Find where the given text appears and provide that cell's center as [x, y] coordinate. 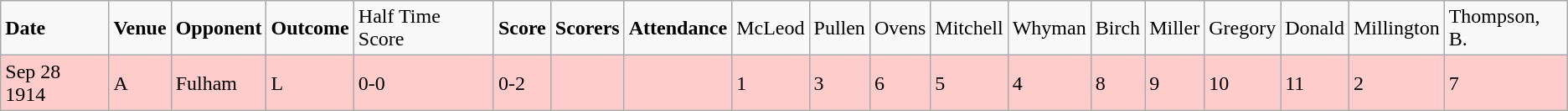
3 [839, 82]
Scorers [587, 29]
10 [1243, 82]
Millington [1396, 29]
Donald [1315, 29]
Opponent [219, 29]
Date [55, 29]
1 [771, 82]
11 [1315, 82]
Half Time Score [424, 29]
6 [900, 82]
Pullen [839, 29]
Mitchell [969, 29]
Whyman [1049, 29]
4 [1049, 82]
Fulham [219, 82]
McLeod [771, 29]
Outcome [310, 29]
Venue [140, 29]
0-2 [522, 82]
Ovens [900, 29]
2 [1396, 82]
Score [522, 29]
9 [1174, 82]
L [310, 82]
Thompson, B. [1506, 29]
Sep 28 1914 [55, 82]
Gregory [1243, 29]
0-0 [424, 82]
Birch [1117, 29]
Miller [1174, 29]
7 [1506, 82]
5 [969, 82]
8 [1117, 82]
Attendance [678, 29]
A [140, 82]
